Detect which cell encompasses the target text, then output its (X, Y) center coordinate. 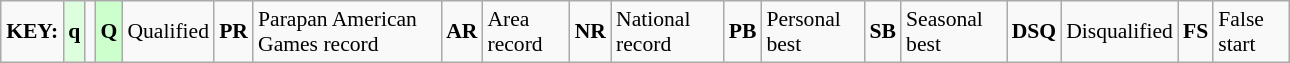
Area record (526, 32)
AR (462, 32)
FS (1196, 32)
KEY: (32, 32)
Q (108, 32)
Personal best (812, 32)
q (74, 32)
PB (743, 32)
National record (668, 32)
Disqualified (1120, 32)
SB (884, 32)
PR (234, 32)
False start (1251, 32)
Seasonal best (954, 32)
DSQ (1034, 32)
Qualified (168, 32)
NR (590, 32)
Parapan American Games record (347, 32)
